Return [x, y] of the center of cell containing provided text 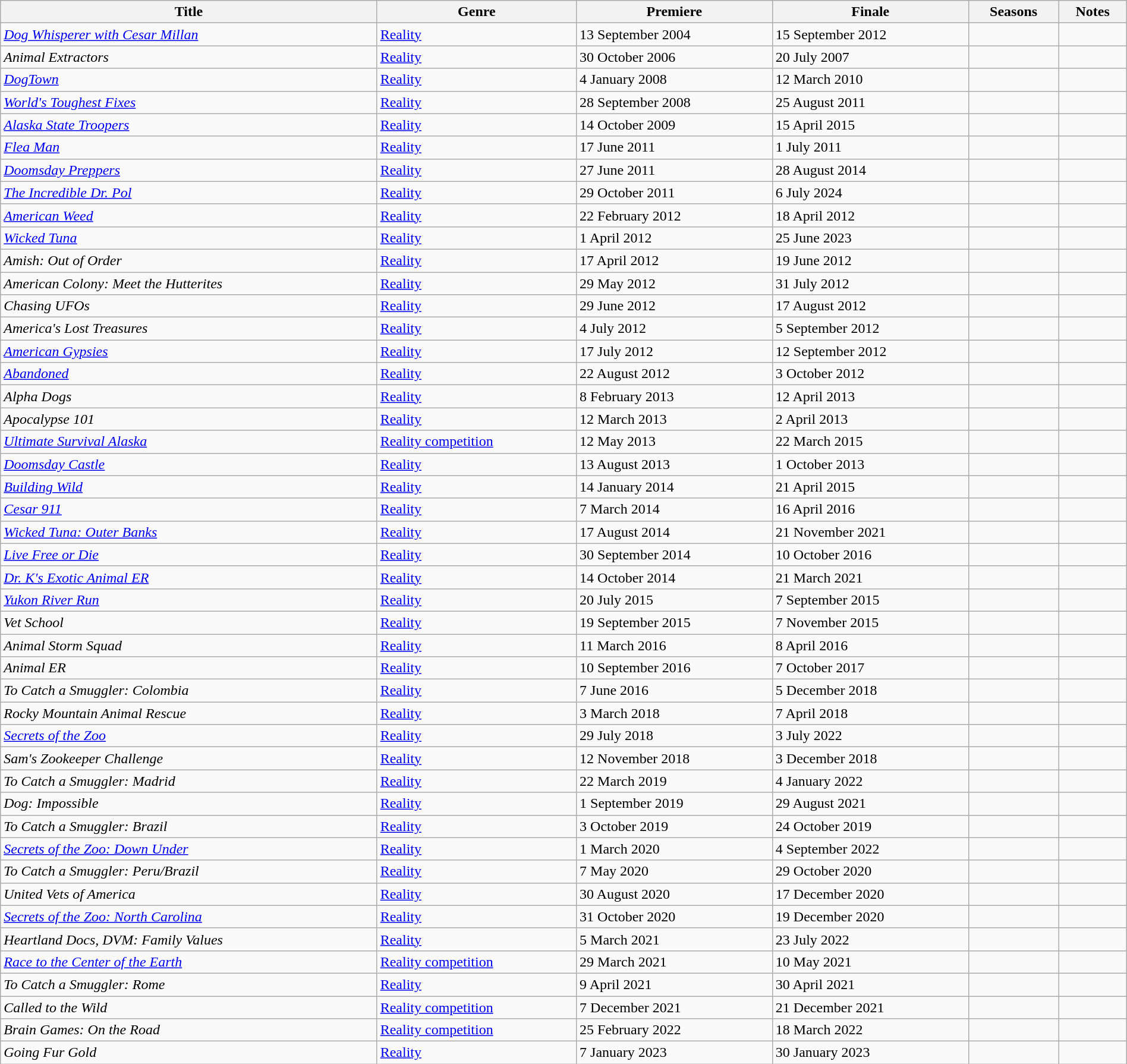
31 July 2012 [870, 284]
Flea Man [189, 147]
30 September 2014 [675, 555]
4 January 2008 [675, 80]
10 October 2016 [870, 555]
1 October 2013 [870, 464]
To Catch a Smuggler: Colombia [189, 691]
7 September 2015 [870, 600]
To Catch a Smuggler: Madrid [189, 781]
17 June 2011 [675, 147]
Genre [477, 12]
13 August 2013 [675, 464]
17 December 2020 [870, 894]
Dog: Impossible [189, 804]
23 July 2022 [870, 939]
14 October 2009 [675, 125]
Finale [870, 12]
1 July 2011 [870, 147]
30 August 2020 [675, 894]
World's Toughest Fixes [189, 102]
Alaska State Troopers [189, 125]
3 July 2022 [870, 736]
Dr. K's Exotic Animal ER [189, 577]
Yukon River Run [189, 600]
Race to the Center of the Earth [189, 962]
25 June 2023 [870, 238]
Live Free or Die [189, 555]
12 March 2013 [675, 419]
Called to the Wild [189, 1008]
Animal Extractors [189, 57]
5 March 2021 [675, 939]
11 March 2016 [675, 645]
7 January 2023 [675, 1053]
America's Lost Treasures [189, 329]
7 June 2016 [675, 691]
Vet School [189, 622]
29 July 2018 [675, 736]
Secrets of the Zoo: North Carolina [189, 917]
27 June 2011 [675, 170]
30 October 2006 [675, 57]
10 September 2016 [675, 668]
13 September 2004 [675, 34]
30 April 2021 [870, 984]
17 April 2012 [675, 260]
17 August 2012 [870, 306]
29 May 2012 [675, 284]
4 September 2022 [870, 849]
Heartland Docs, DVM: Family Values [189, 939]
American Gypsies [189, 351]
Secrets of the Zoo: Down Under [189, 849]
DogTown [189, 80]
22 August 2012 [675, 374]
29 March 2021 [675, 962]
4 July 2012 [675, 329]
7 November 2015 [870, 622]
12 April 2013 [870, 396]
22 March 2019 [675, 781]
7 October 2017 [870, 668]
3 December 2018 [870, 758]
United Vets of America [189, 894]
Apocalypse 101 [189, 419]
Wicked Tuna [189, 238]
21 November 2021 [870, 532]
Secrets of the Zoo [189, 736]
28 August 2014 [870, 170]
Abandoned [189, 374]
5 September 2012 [870, 329]
7 April 2018 [870, 713]
12 September 2012 [870, 351]
29 August 2021 [870, 804]
15 April 2015 [870, 125]
17 August 2014 [675, 532]
5 December 2018 [870, 691]
Brain Games: On the Road [189, 1030]
18 March 2022 [870, 1030]
12 March 2010 [870, 80]
Amish: Out of Order [189, 260]
8 April 2016 [870, 645]
The Incredible Dr. Pol [189, 193]
25 February 2022 [675, 1030]
21 April 2015 [870, 487]
28 September 2008 [675, 102]
Doomsday Preppers [189, 170]
Rocky Mountain Animal Rescue [189, 713]
7 May 2020 [675, 871]
15 September 2012 [870, 34]
25 August 2011 [870, 102]
19 June 2012 [870, 260]
Wicked Tuna: Outer Banks [189, 532]
10 May 2021 [870, 962]
7 March 2014 [675, 509]
12 May 2013 [675, 442]
2 April 2013 [870, 419]
American Weed [189, 215]
Going Fur Gold [189, 1053]
Premiere [675, 12]
19 December 2020 [870, 917]
American Colony: Meet the Hutterites [189, 284]
18 April 2012 [870, 215]
Animal ER [189, 668]
17 July 2012 [675, 351]
3 March 2018 [675, 713]
24 October 2019 [870, 826]
Alpha Dogs [189, 396]
7 December 2021 [675, 1008]
29 June 2012 [675, 306]
Ultimate Survival Alaska [189, 442]
14 January 2014 [675, 487]
21 December 2021 [870, 1008]
Seasons [1013, 12]
14 October 2014 [675, 577]
3 October 2012 [870, 374]
6 July 2024 [870, 193]
29 October 2020 [870, 871]
1 March 2020 [675, 849]
Cesar 911 [189, 509]
Dog Whisperer with Cesar Millan [189, 34]
20 July 2015 [675, 600]
19 September 2015 [675, 622]
Notes [1093, 12]
12 November 2018 [675, 758]
4 January 2022 [870, 781]
9 April 2021 [675, 984]
Building Wild [189, 487]
16 April 2016 [870, 509]
Chasing UFOs [189, 306]
22 March 2015 [870, 442]
Doomsday Castle [189, 464]
3 October 2019 [675, 826]
To Catch a Smuggler: Peru/Brazil [189, 871]
22 February 2012 [675, 215]
8 February 2013 [675, 396]
1 September 2019 [675, 804]
21 March 2021 [870, 577]
To Catch a Smuggler: Rome [189, 984]
29 October 2011 [675, 193]
Title [189, 12]
20 July 2007 [870, 57]
Animal Storm Squad [189, 645]
Sam's Zookeeper Challenge [189, 758]
30 January 2023 [870, 1053]
To Catch a Smuggler: Brazil [189, 826]
1 April 2012 [675, 238]
31 October 2020 [675, 917]
